Provide the [X, Y] coordinate of the cell's center where the given text is located.  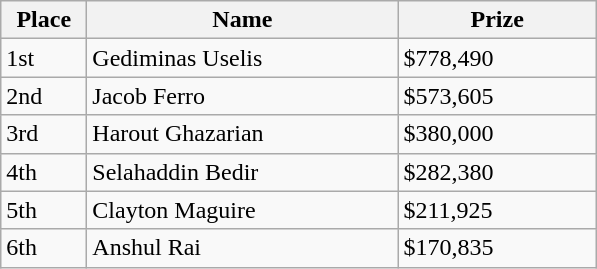
1st [44, 58]
$778,490 [498, 58]
$573,605 [498, 96]
$282,380 [498, 172]
6th [44, 248]
Anshul Rai [242, 248]
Selahaddin Bedir [242, 172]
Harout Ghazarian [242, 134]
Gediminas Uselis [242, 58]
Name [242, 20]
2nd [44, 96]
$211,925 [498, 210]
4th [44, 172]
$170,835 [498, 248]
Prize [498, 20]
3rd [44, 134]
$380,000 [498, 134]
Clayton Maguire [242, 210]
Place [44, 20]
5th [44, 210]
Jacob Ferro [242, 96]
